Detect which cell encompasses the target text, then output its [x, y] center coordinate. 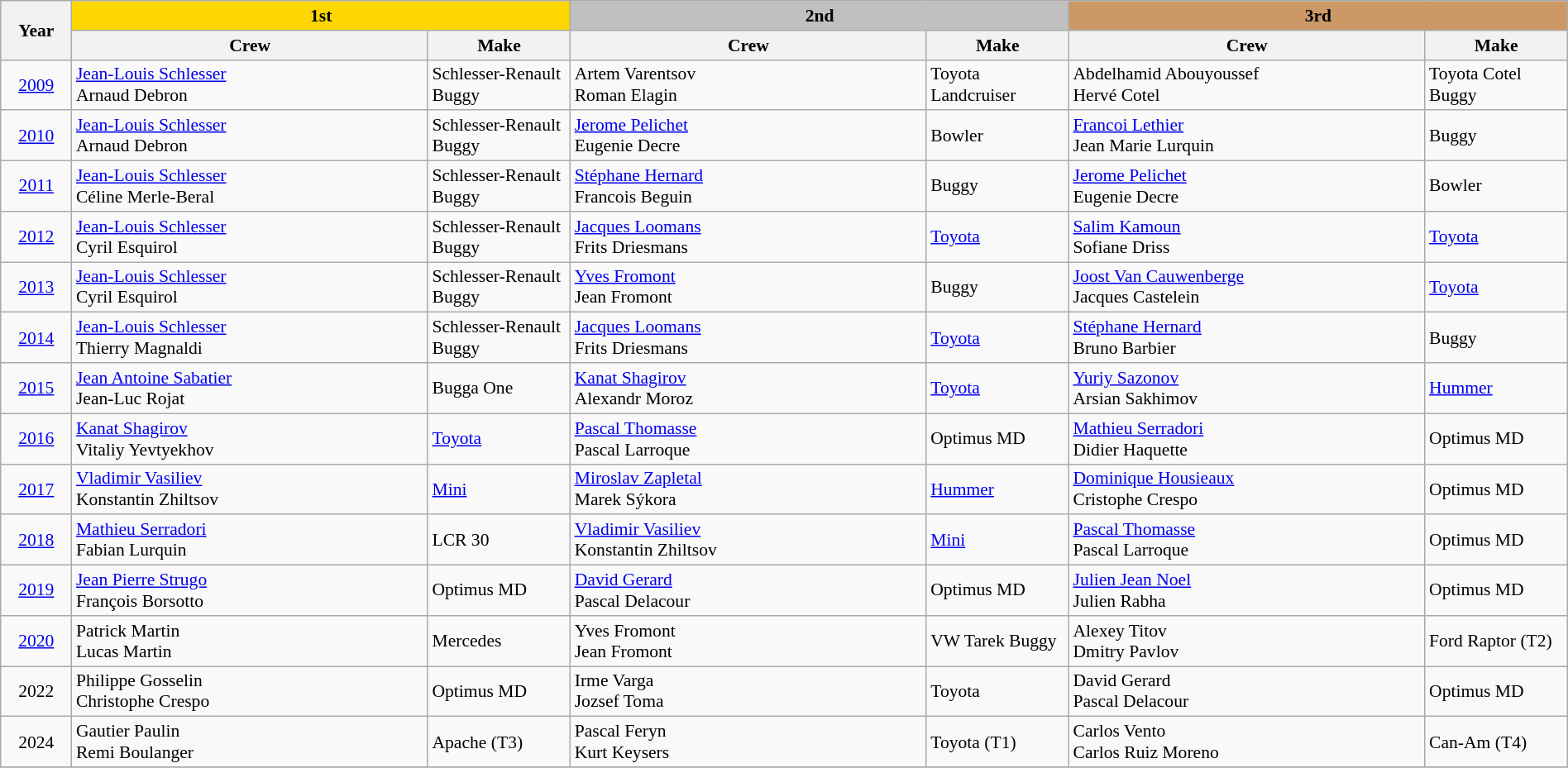
Mercedes [499, 642]
2011 [36, 187]
2022 [36, 691]
Dominique Housieaux Cristophe Crespo [1247, 489]
Bugga One [499, 389]
1st [321, 16]
VW Tarek Buggy [997, 642]
2015 [36, 389]
2019 [36, 590]
Stéphane Hernard Francois Beguin [749, 187]
Toyota (T1) [997, 742]
Abdelhamid Abouyoussef Hervé Cotel [1247, 84]
Mathieu Serradori Didier Haquette [1247, 438]
Jean-Louis Schlesser Thierry Magnaldi [250, 337]
Jean Antoine Sabatier Jean-Luc Rojat [250, 389]
Jean-Louis Schlesser Céline Merle-Beral [250, 187]
Artem Varentsov Roman Elagin [749, 84]
Alexey Titov Dmitry Pavlov [1247, 642]
Carlos Vento Carlos Ruiz Moreno [1247, 742]
Yuriy Sazonov Arsian Sakhimov [1247, 389]
Philippe Gosselin Christophe Crespo [250, 691]
2012 [36, 236]
2018 [36, 541]
Pascal Feryn Kurt Keysers [749, 742]
Stéphane Hernard Bruno Barbier [1247, 337]
2017 [36, 489]
Gautier Paulin Remi Boulanger [250, 742]
Can-Am (T4) [1496, 742]
2009 [36, 84]
2016 [36, 438]
Salim Kamoun Sofiane Driss [1247, 236]
Toyota Cotel Buggy [1496, 84]
2024 [36, 742]
Jean Pierre Strugo François Borsotto [250, 590]
2020 [36, 642]
LCR 30 [499, 541]
3rd [1318, 16]
Kanat Shagirov Alexandr Moroz [749, 389]
Julien Jean Noel Julien Rabha [1247, 590]
Miroslav Zapletal Marek Sýkora [749, 489]
2013 [36, 288]
Toyota Landcruiser [997, 84]
Joost Van Cauwenberge Jacques Castelein [1247, 288]
Kanat Shagirov Vitaliy Yevtyekhov [250, 438]
Mathieu Serradori Fabian Lurquin [250, 541]
Apache (T3) [499, 742]
Patrick Martin Lucas Martin [250, 642]
2nd [820, 16]
Francoi Lethier Jean Marie Lurquin [1247, 136]
2014 [36, 337]
2010 [36, 136]
Year [36, 30]
Irme Varga Jozsef Toma [749, 691]
Ford Raptor (T2) [1496, 642]
